Pinpoint the cell where the given text exists, returning its [X, Y] midpoint coordinate. 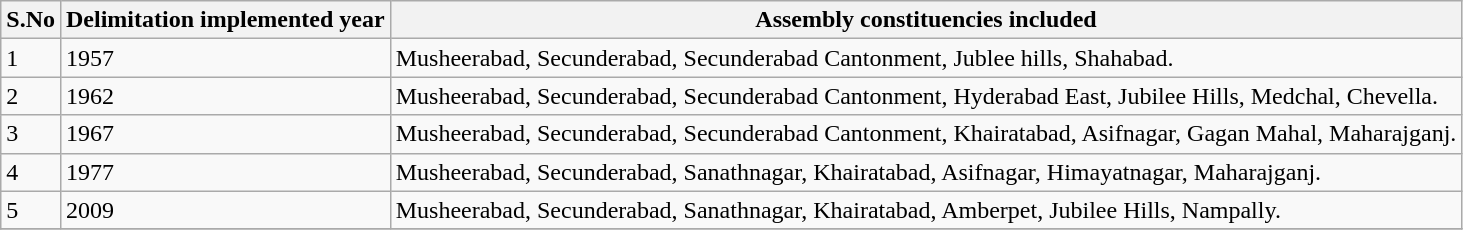
5 [31, 210]
1967 [225, 134]
S.No [31, 20]
2 [31, 96]
4 [31, 172]
2009 [225, 210]
3 [31, 134]
Musheerabad, Secunderabad, Sanathnagar, Khairatabad, Asifnagar, Himayatnagar, Maharajganj. [926, 172]
Musheerabad, Secunderabad, Secunderabad Cantonment, Jublee hills, Shahabad. [926, 58]
1962 [225, 96]
Musheerabad, Secunderabad, Secunderabad Cantonment, Hyderabad East, Jubilee Hills, Medchal, Chevella. [926, 96]
Musheerabad, Secunderabad, Sanathnagar, Khairatabad, Amberpet, Jubilee Hills, Nampally. [926, 210]
Delimitation implemented year [225, 20]
1977 [225, 172]
1957 [225, 58]
Musheerabad, Secunderabad, Secunderabad Cantonment, Khairatabad, Asifnagar, Gagan Mahal, Maharajganj. [926, 134]
Assembly constituencies included [926, 20]
1 [31, 58]
